Search for the cell housing the specified text and yield its (x, y) center coordinate. 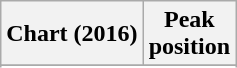
Chart (2016) (72, 34)
Peakposition (189, 34)
